Capture the cell that displays the provided text and extract its [X, Y] central coordinate. 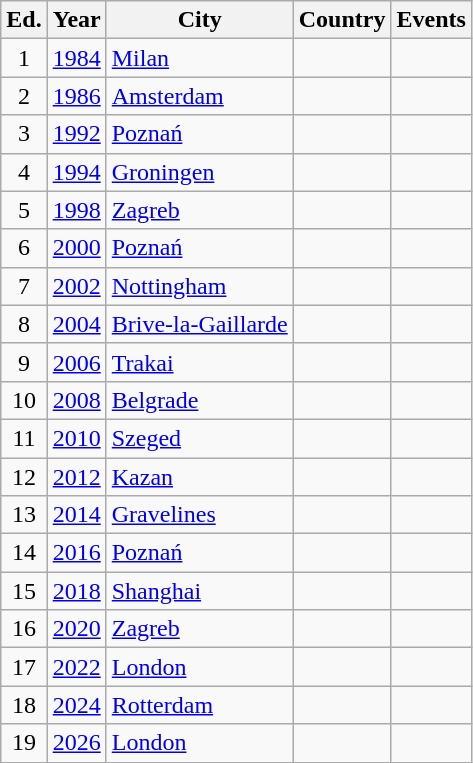
9 [24, 362]
Rotterdam [200, 705]
14 [24, 553]
1994 [76, 172]
1 [24, 58]
15 [24, 591]
Gravelines [200, 515]
Szeged [200, 438]
3 [24, 134]
11 [24, 438]
Kazan [200, 477]
2004 [76, 324]
2008 [76, 400]
16 [24, 629]
2014 [76, 515]
2012 [76, 477]
Year [76, 20]
2 [24, 96]
Amsterdam [200, 96]
2002 [76, 286]
1992 [76, 134]
2000 [76, 248]
1998 [76, 210]
18 [24, 705]
12 [24, 477]
2024 [76, 705]
Shanghai [200, 591]
10 [24, 400]
2020 [76, 629]
4 [24, 172]
19 [24, 743]
5 [24, 210]
Milan [200, 58]
8 [24, 324]
2006 [76, 362]
7 [24, 286]
6 [24, 248]
2026 [76, 743]
Ed. [24, 20]
1984 [76, 58]
Belgrade [200, 400]
17 [24, 667]
Country [342, 20]
Groningen [200, 172]
1986 [76, 96]
Events [431, 20]
Nottingham [200, 286]
Brive-la-Gaillarde [200, 324]
City [200, 20]
2022 [76, 667]
Trakai [200, 362]
2018 [76, 591]
13 [24, 515]
2016 [76, 553]
2010 [76, 438]
